Search for the cell housing the specified text and yield its [x, y] center coordinate. 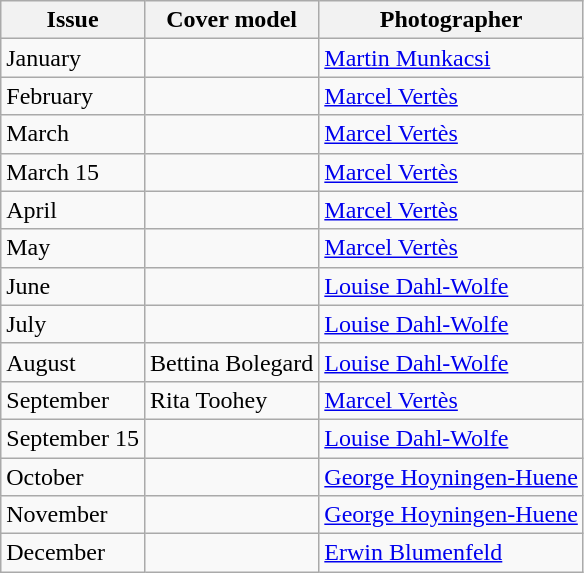
January [73, 58]
December [73, 553]
Photographer [452, 20]
October [73, 477]
Cover model [231, 20]
May [73, 248]
March 15 [73, 172]
Bettina Bolegard [231, 362]
September 15 [73, 438]
April [73, 210]
June [73, 286]
Rita Toohey [231, 400]
February [73, 96]
July [73, 324]
August [73, 362]
November [73, 515]
Martin Munkacsi [452, 58]
September [73, 400]
Issue [73, 20]
Erwin Blumenfeld [452, 553]
March [73, 134]
